Pinpoint the cell where the given text exists, returning its [x, y] midpoint coordinate. 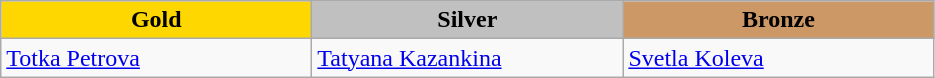
Tatyana Kazankina [468, 58]
Gold [156, 20]
Bronze [778, 20]
Totka Petrova [156, 58]
Svetla Koleva [778, 58]
Silver [468, 20]
